Output the (X, Y) coordinate of the center of the cell containing the given text.  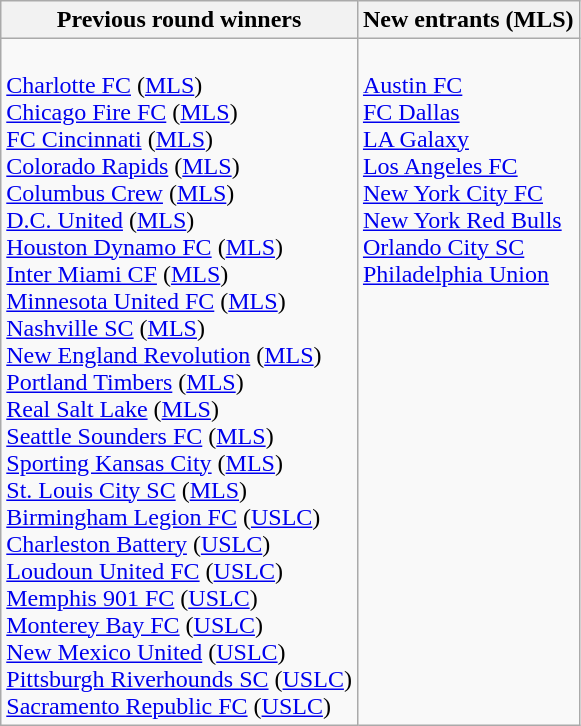
New entrants (MLS) (468, 20)
Previous round winners (180, 20)
Austin FC FC Dallas LA Galaxy Los Angeles FC New York City FC New York Red Bulls Orlando City SC Philadelphia Union (468, 382)
